Pinpoint the cell where the given text exists, returning its (x, y) midpoint coordinate. 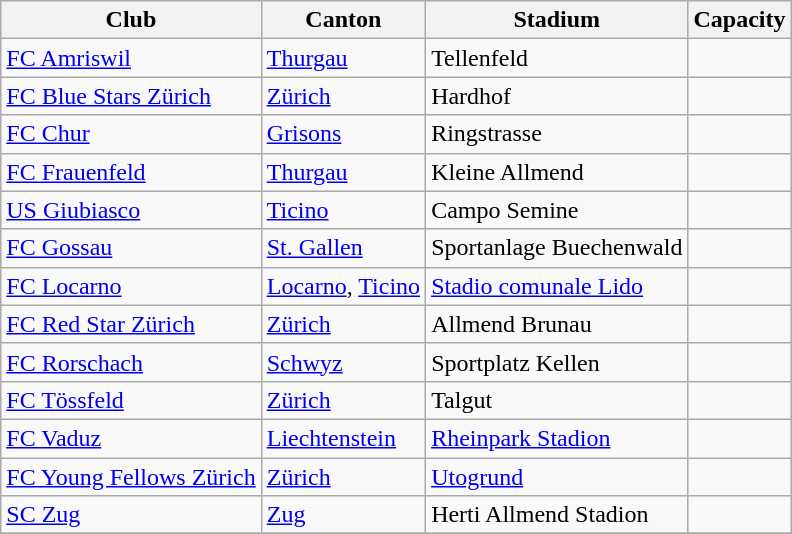
US Giubiasco (131, 210)
Zug (343, 515)
FC Chur (131, 134)
Herti Allmend Stadion (557, 515)
FC Vaduz (131, 438)
FC Locarno (131, 286)
FC Red Star Zürich (131, 324)
Locarno, Ticino (343, 286)
Kleine Allmend (557, 172)
Grisons (343, 134)
SC Zug (131, 515)
Capacity (740, 20)
FC Tössfeld (131, 400)
FC Blue Stars Zürich (131, 96)
Ticino (343, 210)
Hardhof (557, 96)
Ringstrasse (557, 134)
FC Amriswil (131, 58)
Stadium (557, 20)
Tellenfeld (557, 58)
Campo Semine (557, 210)
FC Gossau (131, 248)
Schwyz (343, 362)
Sportanlage Buechenwald (557, 248)
FC Rorschach (131, 362)
Canton (343, 20)
FC Frauenfeld (131, 172)
FC Young Fellows Zürich (131, 477)
Talgut (557, 400)
Club (131, 20)
Utogrund (557, 477)
Allmend Brunau (557, 324)
Sportplatz Kellen (557, 362)
St. Gallen (343, 248)
Stadio comunale Lido (557, 286)
Liechtenstein (343, 438)
Rheinpark Stadion (557, 438)
